Search for the cell housing the specified text and yield its (x, y) center coordinate. 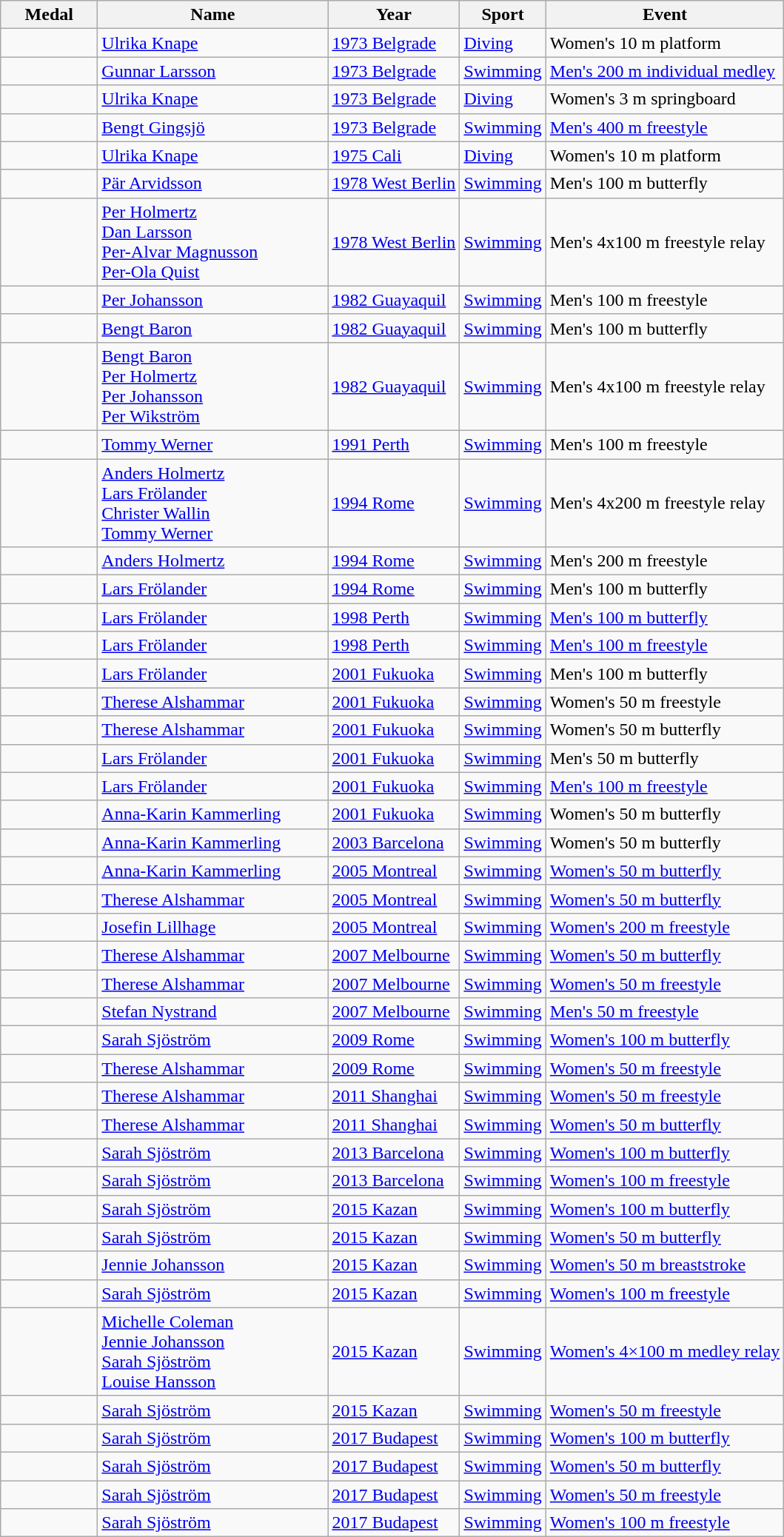
Men's 200 m freestyle (665, 561)
Per Johansson (213, 300)
Women's 4×100 m medley relay (665, 1352)
Anders Holmertz (213, 561)
Gunnar Larsson (213, 71)
Josefin Lillhage (213, 927)
Tommy Werner (213, 444)
Men's 400 m freestyle (665, 127)
Stefan Nystrand (213, 1012)
Event (665, 15)
Per HolmertzDan LarssonPer-Alvar MagnussonPer-Ola Quist (213, 241)
Bengt BaronPer HolmertzPer JohanssonPer Wikström (213, 386)
Jennie Johansson (213, 1265)
Name (213, 15)
2003 Barcelona (394, 843)
Women's 3 m springboard (665, 99)
1991 Perth (394, 444)
Medal (49, 15)
Pär Arvidsson (213, 184)
Men's 50 m freestyle (665, 1012)
Bengt Baron (213, 328)
Men's 4x200 m freestyle relay (665, 503)
Men's 200 m individual medley (665, 71)
Men's 50 m butterfly (665, 758)
Michelle ColemanJennie JohanssonSarah SjöströmLouise Hansson (213, 1352)
Bengt Gingsjö (213, 127)
Anders HolmertzLars FrölanderChrister WallinTommy Werner (213, 503)
Year (394, 15)
Women's 200 m freestyle (665, 927)
Sport (503, 15)
Women's 50 m breaststroke (665, 1265)
1975 Cali (394, 155)
